Search for the cell housing the specified text and yield its (X, Y) center coordinate. 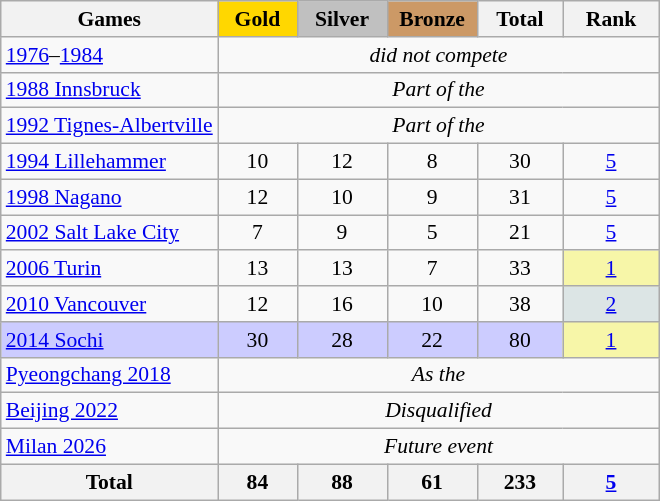
233 (520, 482)
1992 Tignes-Albertville (110, 126)
2002 Salt Lake City (110, 233)
did not compete (439, 55)
1988 Innsbruck (110, 90)
Pyeongchang 2018 (110, 375)
31 (520, 197)
Beijing 2022 (110, 411)
16 (342, 304)
2014 Sochi (110, 340)
88 (342, 482)
2010 Vancouver (110, 304)
Future event (439, 447)
Gold (258, 19)
As the (439, 375)
33 (520, 269)
Games (110, 19)
84 (258, 482)
1976–1984 (110, 55)
22 (432, 340)
38 (520, 304)
Milan 2026 (110, 447)
8 (432, 162)
Bronze (432, 19)
61 (432, 482)
2 (612, 304)
Rank (612, 19)
80 (520, 340)
Disqualified (439, 411)
2006 Turin (110, 269)
1994 Lillehammer (110, 162)
28 (342, 340)
Silver (342, 19)
1998 Nagano (110, 197)
21 (520, 233)
